Scan for the cell matching the given text and deliver its [X, Y] coordinate at center. 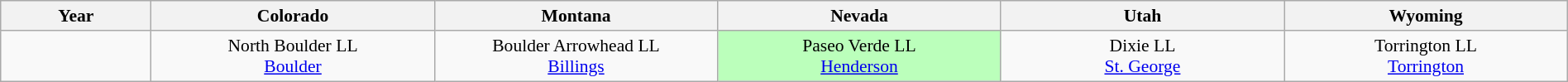
Colorado [293, 16]
Dixie LLSt. George [1142, 56]
Paseo Verde LLHenderson [859, 56]
Nevada [859, 16]
Torrington LLTorrington [1426, 56]
Montana [576, 16]
Utah [1142, 16]
North Boulder LLBoulder [293, 56]
Year [76, 16]
Boulder Arrowhead LLBillings [576, 56]
Wyoming [1426, 16]
